Return the [x, y] coordinate for the center point of the cell that contains the specified text.  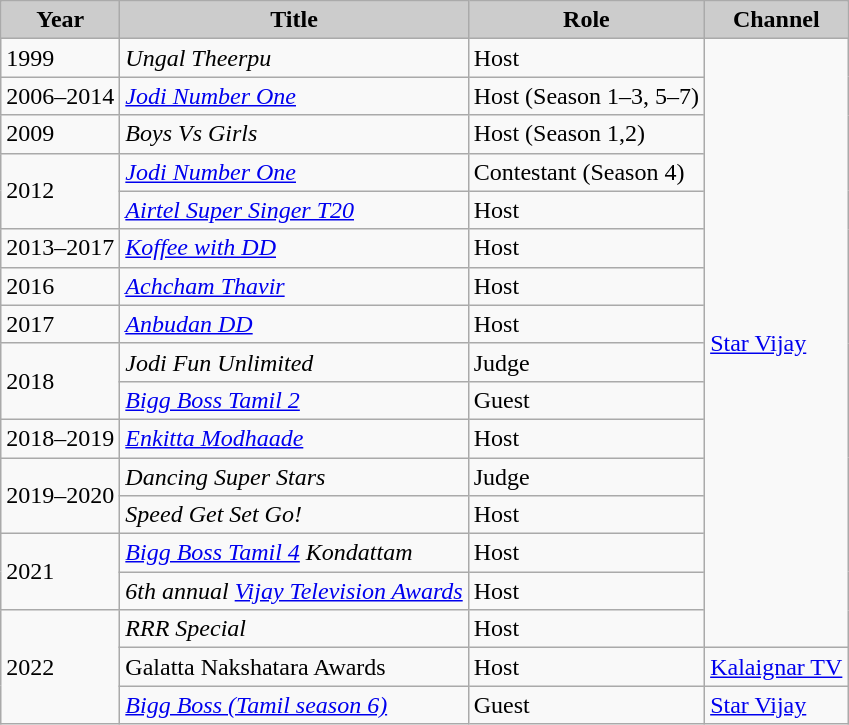
2013–2017 [60, 248]
Kalaignar TV [776, 667]
Bigg Boss Tamil 4 Kondattam [294, 553]
Anbudan DD [294, 324]
2022 [60, 667]
Bigg Boss Tamil 2 [294, 400]
Role [586, 20]
6th annual Vijay Television Awards [294, 591]
Galatta Nakshatara Awards [294, 667]
2021 [60, 572]
Dancing Super Stars [294, 477]
2018 [60, 381]
RRR Special [294, 629]
Title [294, 20]
2018–2019 [60, 438]
2012 [60, 191]
Speed Get Set Go! [294, 515]
Year [60, 20]
2009 [60, 134]
1999 [60, 58]
Host (Season 1,2) [586, 134]
2016 [60, 286]
2019–2020 [60, 496]
Airtel Super Singer T20 [294, 210]
Jodi Fun Unlimited [294, 362]
Boys Vs Girls [294, 134]
Bigg Boss (Tamil season 6) [294, 705]
Channel [776, 20]
Ungal Theerpu [294, 58]
Enkitta Modhaade [294, 438]
2017 [60, 324]
Achcham Thavir [294, 286]
Contestant (Season 4) [586, 172]
Koffee with DD [294, 248]
Host (Season 1–3, 5–7) [586, 96]
2006–2014 [60, 96]
